Search for the cell housing the specified text and yield its [X, Y] center coordinate. 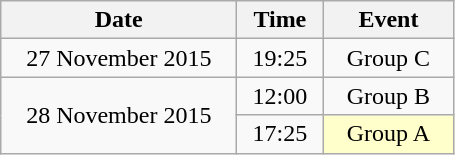
Time [280, 20]
Group A [388, 134]
Date [119, 20]
Group C [388, 58]
19:25 [280, 58]
27 November 2015 [119, 58]
12:00 [280, 96]
Group B [388, 96]
17:25 [280, 134]
Event [388, 20]
28 November 2015 [119, 115]
